Return the [X, Y] coordinate for the center point of the cell that contains the specified text.  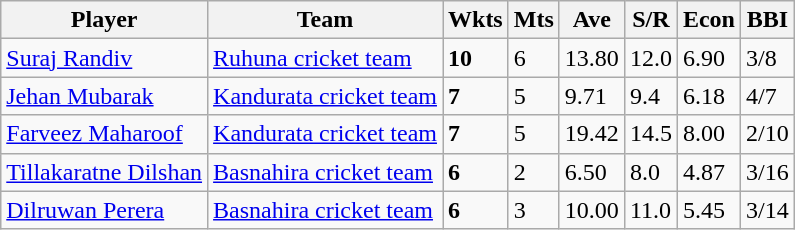
Wkts [475, 20]
10 [475, 58]
9.71 [592, 96]
8.0 [650, 172]
3/16 [767, 172]
S/R [650, 20]
2 [534, 172]
Ave [592, 20]
11.0 [650, 210]
8.00 [708, 134]
13.80 [592, 58]
4/7 [767, 96]
2/10 [767, 134]
3 [534, 210]
6.18 [708, 96]
Ruhuna cricket team [326, 58]
9.4 [650, 96]
Mts [534, 20]
Tillakaratne Dilshan [104, 172]
BBI [767, 20]
Econ [708, 20]
6.90 [708, 58]
4.87 [708, 172]
14.5 [650, 134]
Suraj Randiv [104, 58]
19.42 [592, 134]
Player [104, 20]
Team [326, 20]
12.0 [650, 58]
Jehan Mubarak [104, 96]
10.00 [592, 210]
Dilruwan Perera [104, 210]
5.45 [708, 210]
3/8 [767, 58]
3/14 [767, 210]
6.50 [592, 172]
Farveez Maharoof [104, 134]
